Determine the (X, Y) coordinate at the center of the cell enclosing the given text.  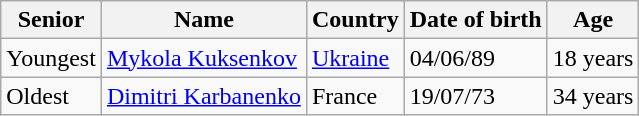
Mykola Kuksenkov (204, 58)
Country (355, 20)
18 years (593, 58)
04/06/89 (476, 58)
Age (593, 20)
France (355, 96)
19/07/73 (476, 96)
Youngest (52, 58)
Date of birth (476, 20)
Name (204, 20)
34 years (593, 96)
Dimitri Karbanenko (204, 96)
Ukraine (355, 58)
Oldest (52, 96)
Senior (52, 20)
